Provide the [X, Y] coordinate of the cell's center where the given text is located.  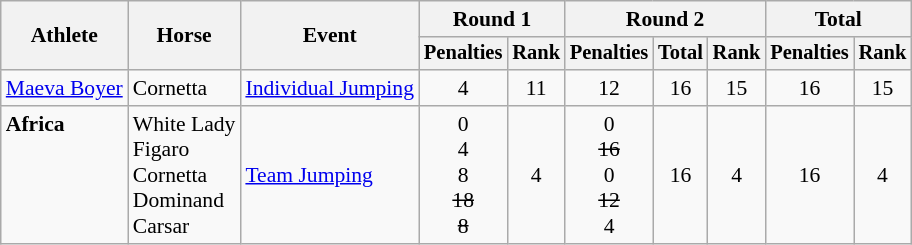
Athlete [64, 36]
Cornetta [184, 88]
11 [536, 88]
Round 1 [492, 19]
048188 [463, 175]
Horse [184, 36]
White LadyFigaroCornettaDominandCarsar [184, 175]
Individual Jumping [330, 88]
Maeva Boyer [64, 88]
12 [609, 88]
Africa [64, 175]
Event [330, 36]
Round 2 [665, 19]
0160124 [609, 175]
Team Jumping [330, 175]
